From the cell containing the given text, extract its center point as (x, y) coordinate. 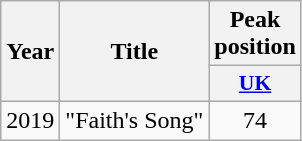
Year (30, 52)
74 (255, 120)
2019 (30, 120)
"Faith's Song" (134, 120)
Title (134, 52)
Peak position (255, 34)
UK (255, 84)
